Capture the cell that displays the provided text and extract its [x, y] central coordinate. 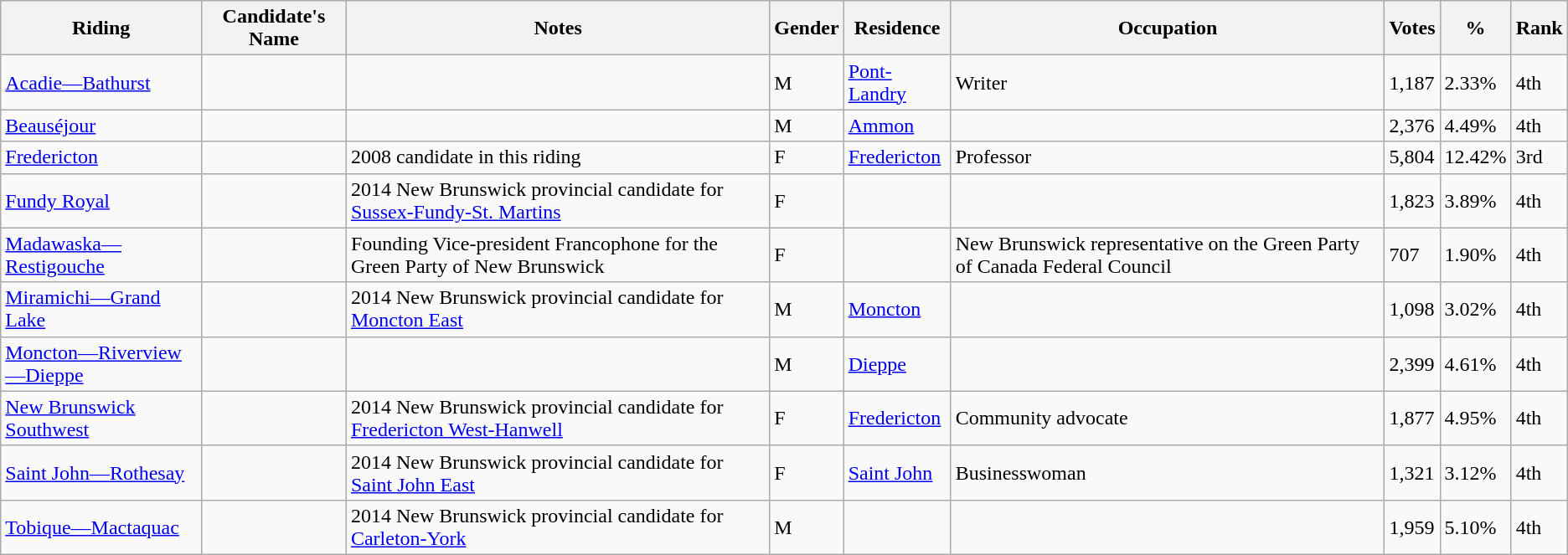
Moncton [897, 310]
New Brunswick Southwest [101, 419]
Pont-Landry [897, 82]
Miramichi—Grand Lake [101, 310]
Ammon [897, 126]
Gender [807, 28]
2,399 [1412, 363]
Rank [1540, 28]
1,321 [1412, 472]
5.10% [1476, 527]
1.90% [1476, 254]
3.02% [1476, 310]
2014 New Brunswick provincial candidate for Sussex-Fundy-St. Martins [558, 201]
Founding Vice-president Francophone for the Green Party of New Brunswick [558, 254]
2008 candidate in this riding [558, 157]
Candidate's Name [273, 28]
Beauséjour [101, 126]
3.89% [1476, 201]
5,804 [1412, 157]
Community advocate [1168, 419]
1,098 [1412, 310]
3.12% [1476, 472]
2.33% [1476, 82]
4.49% [1476, 126]
Tobique—Mactaquac [101, 527]
Saint John [897, 472]
2014 New Brunswick provincial candidate for Moncton East [558, 310]
1,959 [1412, 527]
4.61% [1476, 363]
Businesswoman [1168, 472]
Moncton—Riverview—Dieppe [101, 363]
% [1476, 28]
Madawaska—Restigouche [101, 254]
Professor [1168, 157]
Acadie—Bathurst [101, 82]
1,187 [1412, 82]
Votes [1412, 28]
Riding [101, 28]
Notes [558, 28]
3rd [1540, 157]
1,877 [1412, 419]
1,823 [1412, 201]
2014 New Brunswick provincial candidate for Fredericton West-Hanwell [558, 419]
Dieppe [897, 363]
2014 New Brunswick provincial candidate for Carleton-York [558, 527]
Residence [897, 28]
2014 New Brunswick provincial candidate for Saint John East [558, 472]
Saint John—Rothesay [101, 472]
4.95% [1476, 419]
707 [1412, 254]
2,376 [1412, 126]
New Brunswick representative on the Green Party of Canada Federal Council [1168, 254]
Occupation [1168, 28]
Writer [1168, 82]
Fundy Royal [101, 201]
12.42% [1476, 157]
